Scan for the cell matching the given text and deliver its [X, Y] coordinate at center. 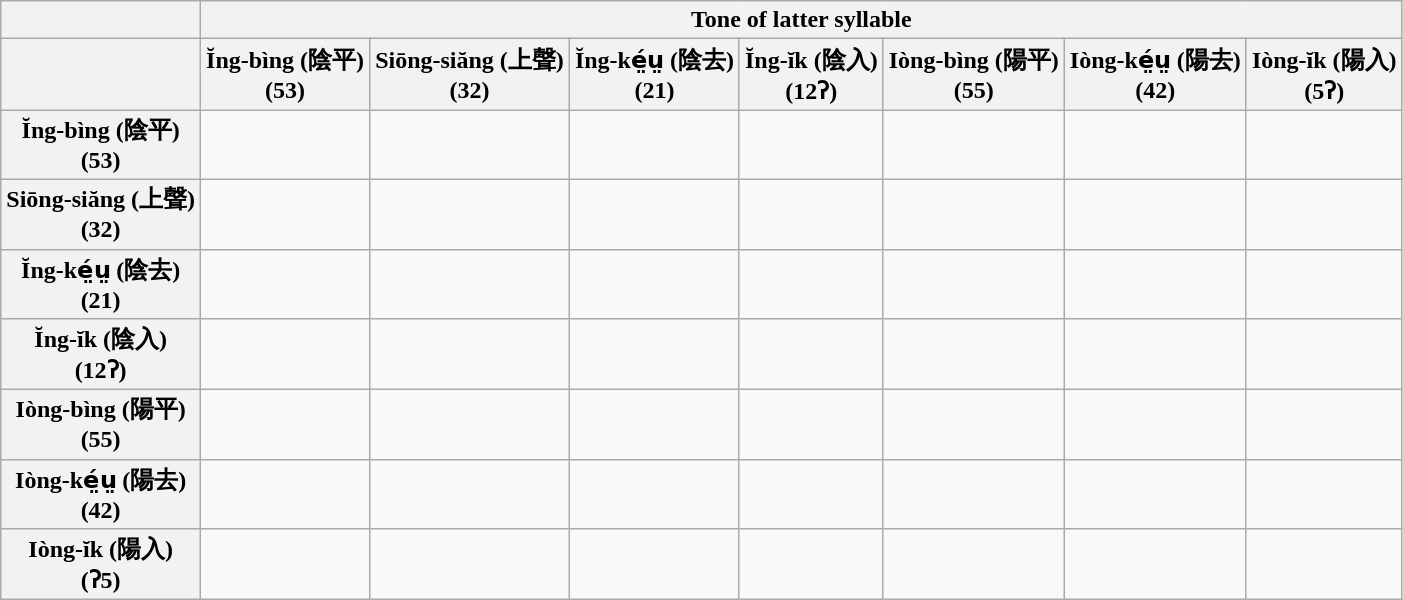
Tone of latter syllable [802, 20]
Iòng-ĭk (陽入) (5ʔ) [1324, 74]
Iòng-ĭk (陽入) (ʔ5) [101, 564]
